Locate the cell with the specified text and output its (x, y) center coordinate. 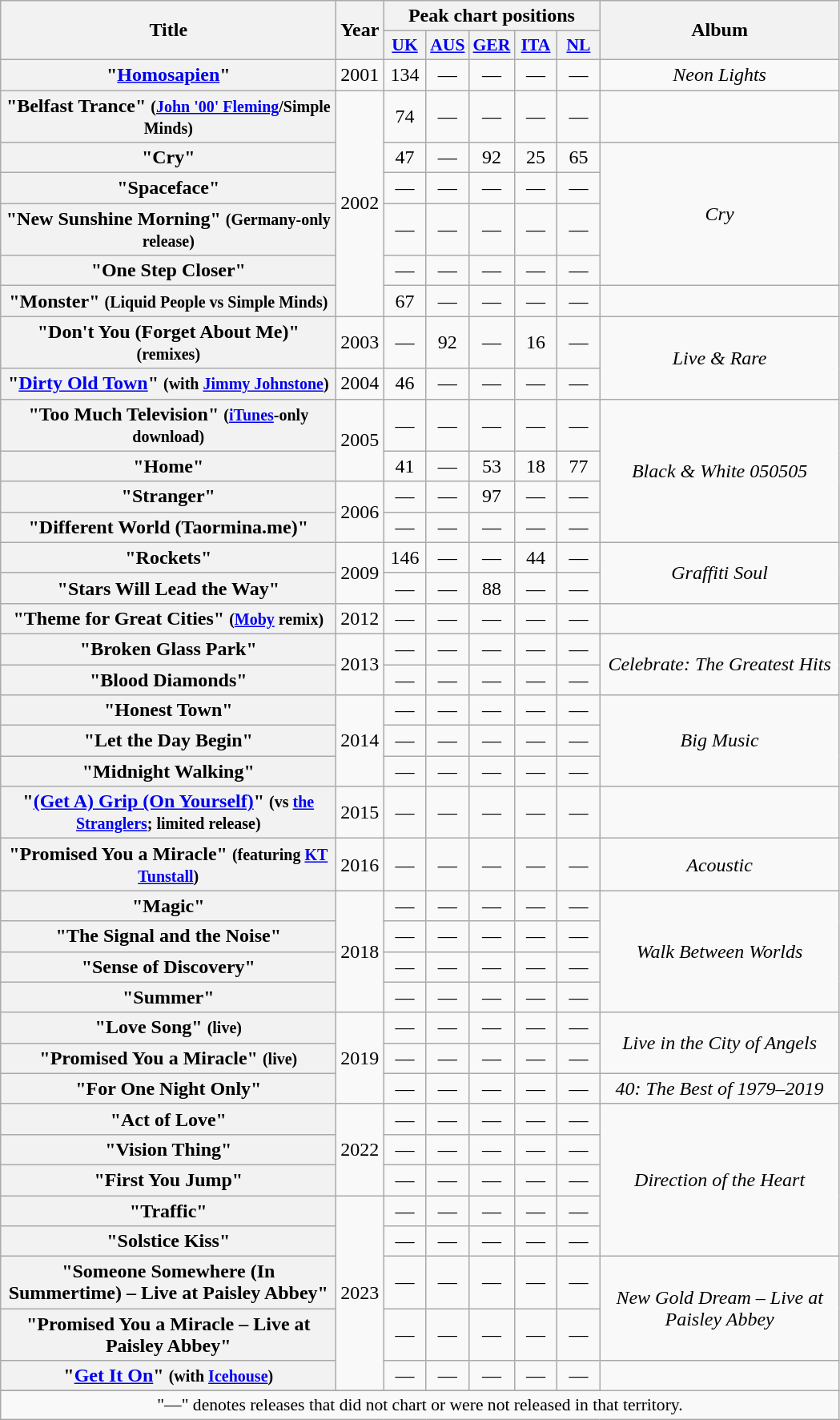
97 (492, 497)
Walk Between Worlds (719, 951)
"Too Much Television" (iTunes-only download) (168, 424)
2015 (360, 812)
GER (492, 46)
"—" denotes releases that did not chart or were not released in that territory. (420, 1406)
"First You Jump" (168, 1180)
"Someone Somewhere (In Summertime) – Live at Paisley Abbey" (168, 1283)
"Different World (Taormina.me)" (168, 527)
"Honest Town" (168, 710)
146 (405, 557)
Neon Lights (719, 74)
Celebrate: The Greatest Hits (719, 664)
Year (360, 30)
"Vision Thing" (168, 1149)
25 (535, 158)
Cry (719, 215)
"New Sunshine Morning" (Germany-only release) (168, 229)
"Homosapien" (168, 74)
AUS (447, 46)
16 (535, 343)
2023 (360, 1293)
"Stranger" (168, 497)
2012 (360, 618)
40: The Best of 1979–2019 (719, 1088)
"Theme for Great Cities" (Moby remix) (168, 618)
41 (405, 466)
74 (405, 115)
65 (578, 158)
"Promised You a Miracle – Live at Paisley Abbey" (168, 1334)
"Blood Diamonds" (168, 680)
"Promised You a Miracle" (live) (168, 1058)
Graffiti Soul (719, 573)
2014 (360, 741)
"Act of Love" (168, 1119)
"Sense of Discovery" (168, 967)
"Promised You a Miracle" (featuring KT Tunstall) (168, 865)
2003 (360, 343)
2009 (360, 573)
Title (168, 30)
2006 (360, 512)
"Spaceface" (168, 188)
47 (405, 158)
Live & Rare (719, 357)
Acoustic (719, 865)
77 (578, 466)
ITA (535, 46)
2001 (360, 74)
UK (405, 46)
"Belfast Trance" (John '00' Fleming/Simple Minds) (168, 115)
New Gold Dream – Live at Paisley Abbey (719, 1309)
"Dirty Old Town" (with Jimmy Johnstone) (168, 384)
2022 (360, 1149)
2004 (360, 384)
46 (405, 384)
Big Music (719, 741)
Album (719, 30)
"One Step Closer" (168, 271)
"For One Night Only" (168, 1088)
18 (535, 466)
2005 (360, 440)
2016 (360, 865)
NL (578, 46)
2019 (360, 1058)
Black & White 050505 (719, 471)
"Home" (168, 466)
2018 (360, 951)
134 (405, 74)
"Traffic" (168, 1210)
"Love Song" (live) (168, 1028)
"Stars Will Lead the Way" (168, 588)
"Get It On" (with Icehouse) (168, 1376)
67 (405, 301)
"Rockets" (168, 557)
2002 (360, 203)
"Broken Glass Park" (168, 649)
"Don't You (Forget About Me)" (remixes) (168, 343)
53 (492, 466)
Peak chart positions (492, 16)
88 (492, 588)
"Midnight Walking" (168, 771)
"Magic" (168, 906)
44 (535, 557)
"Let the Day Begin" (168, 741)
"(Get A) Grip (On Yourself)" (vs the Stranglers; limited release) (168, 812)
"The Signal and the Noise" (168, 936)
"Monster" (Liquid People vs Simple Minds) (168, 301)
"Cry" (168, 158)
Direction of the Heart (719, 1180)
"Solstice Kiss" (168, 1241)
2013 (360, 664)
Live in the City of Angels (719, 1043)
"Summer" (168, 997)
